Scan for the cell matching the given text and deliver its (X, Y) coordinate at center. 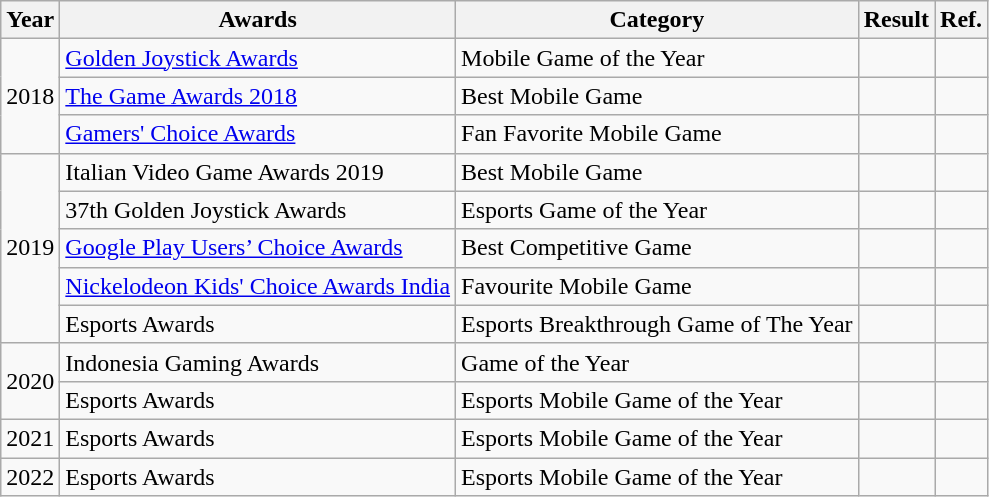
Indonesia Gaming Awards (258, 362)
Result (896, 20)
The Game Awards 2018 (258, 96)
Golden Joystick Awards (258, 58)
2019 (30, 248)
Nickelodeon Kids' Choice Awards India (258, 286)
Ref. (962, 20)
Category (658, 20)
Gamers' Choice Awards (258, 134)
2018 (30, 96)
Fan Favorite Mobile Game (658, 134)
Google Play Users’ Choice Awards (258, 248)
Esports Game of the Year (658, 210)
Favourite Mobile Game (658, 286)
Best Competitive Game (658, 248)
Year (30, 20)
Mobile Game of the Year (658, 58)
2022 (30, 477)
2020 (30, 381)
Esports Breakthrough Game of The Year (658, 324)
Game of the Year (658, 362)
Awards (258, 20)
Italian Video Game Awards 2019 (258, 172)
2021 (30, 438)
37th Golden Joystick Awards (258, 210)
